Capture the cell that displays the provided text and extract its [X, Y] central coordinate. 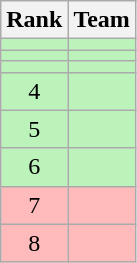
5 [34, 129]
8 [34, 243]
7 [34, 205]
Team [102, 20]
4 [34, 91]
6 [34, 167]
Rank [34, 20]
